Find where the given text appears and provide that cell's center as (x, y) coordinate. 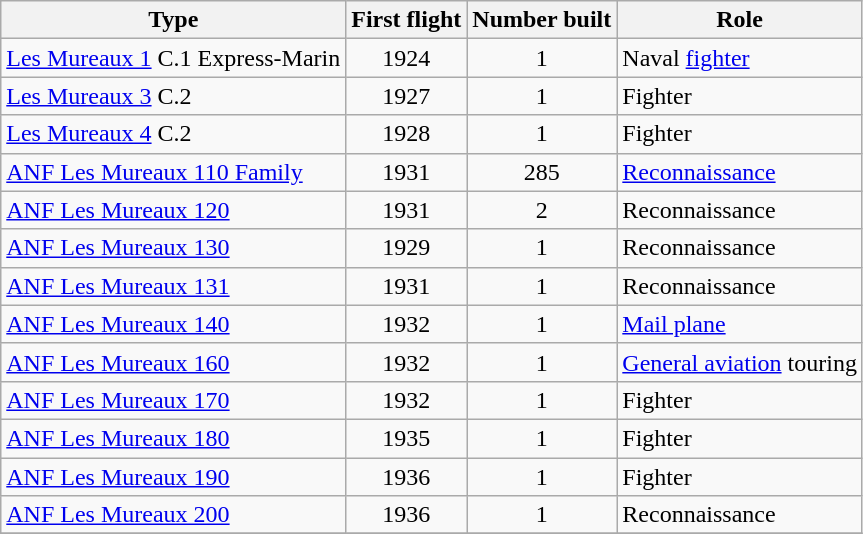
ANF Les Mureaux 130 (174, 248)
ANF Les Mureaux 190 (174, 477)
ANF Les Mureaux 131 (174, 286)
2 (542, 210)
ANF Les Mureaux 200 (174, 515)
1935 (406, 438)
ANF Les Mureaux 170 (174, 400)
1924 (406, 58)
1928 (406, 134)
ANF Les Mureaux 110 Family (174, 172)
Role (740, 20)
General aviation touring (740, 362)
Type (174, 20)
1929 (406, 248)
Mail plane (740, 324)
ANF Les Mureaux 120 (174, 210)
ANF Les Mureaux 140 (174, 324)
285 (542, 172)
First flight (406, 20)
Naval fighter (740, 58)
ANF Les Mureaux 180 (174, 438)
Les Mureaux 3 C.2 (174, 96)
ANF Les Mureaux 160 (174, 362)
Les Mureaux 1 C.1 Express-Marin (174, 58)
Number built (542, 20)
1927 (406, 96)
Les Mureaux 4 C.2 (174, 134)
